Return the (X, Y) coordinate for the center point of the cell that contains the specified text.  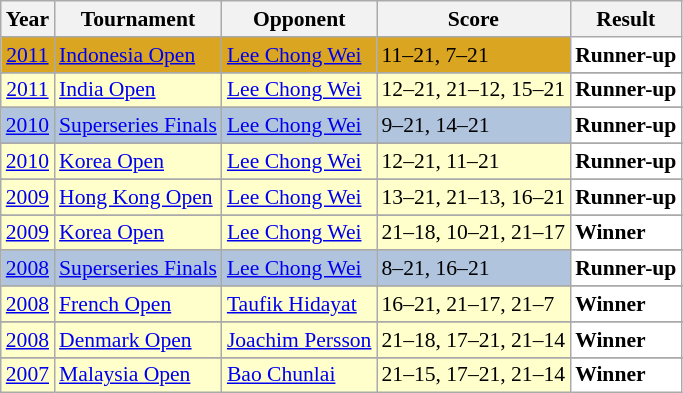
India Open (138, 90)
21–18, 10–21, 21–17 (473, 233)
Year (28, 19)
13–21, 21–13, 16–21 (473, 197)
Opponent (300, 19)
Malaysia Open (138, 375)
Tournament (138, 19)
Hong Kong Open (138, 197)
2007 (28, 375)
Taufik Hidayat (300, 304)
Score (473, 19)
16–21, 21–17, 21–7 (473, 304)
21–15, 17–21, 21–14 (473, 375)
12–21, 11–21 (473, 162)
11–21, 7–21 (473, 55)
Joachim Persson (300, 340)
Result (626, 19)
Denmark Open (138, 340)
French Open (138, 304)
21–18, 17–21, 21–14 (473, 340)
9–21, 14–21 (473, 126)
8–21, 16–21 (473, 269)
Bao Chunlai (300, 375)
12–21, 21–12, 15–21 (473, 90)
Indonesia Open (138, 55)
